Pinpoint the cell where the given text exists, returning its [x, y] midpoint coordinate. 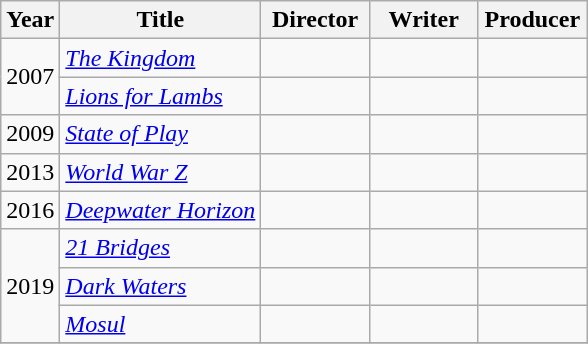
2007 [30, 77]
World War Z [160, 172]
Lions for Lambs [160, 96]
Dark Waters [160, 286]
2009 [30, 134]
Director [316, 20]
The Kingdom [160, 58]
Writer [424, 20]
2019 [30, 286]
Year [30, 20]
Mosul [160, 324]
2013 [30, 172]
Title [160, 20]
Deepwater Horizon [160, 210]
2016 [30, 210]
State of Play [160, 134]
21 Bridges [160, 248]
Producer [532, 20]
